Return (x, y) of the center of cell containing provided text 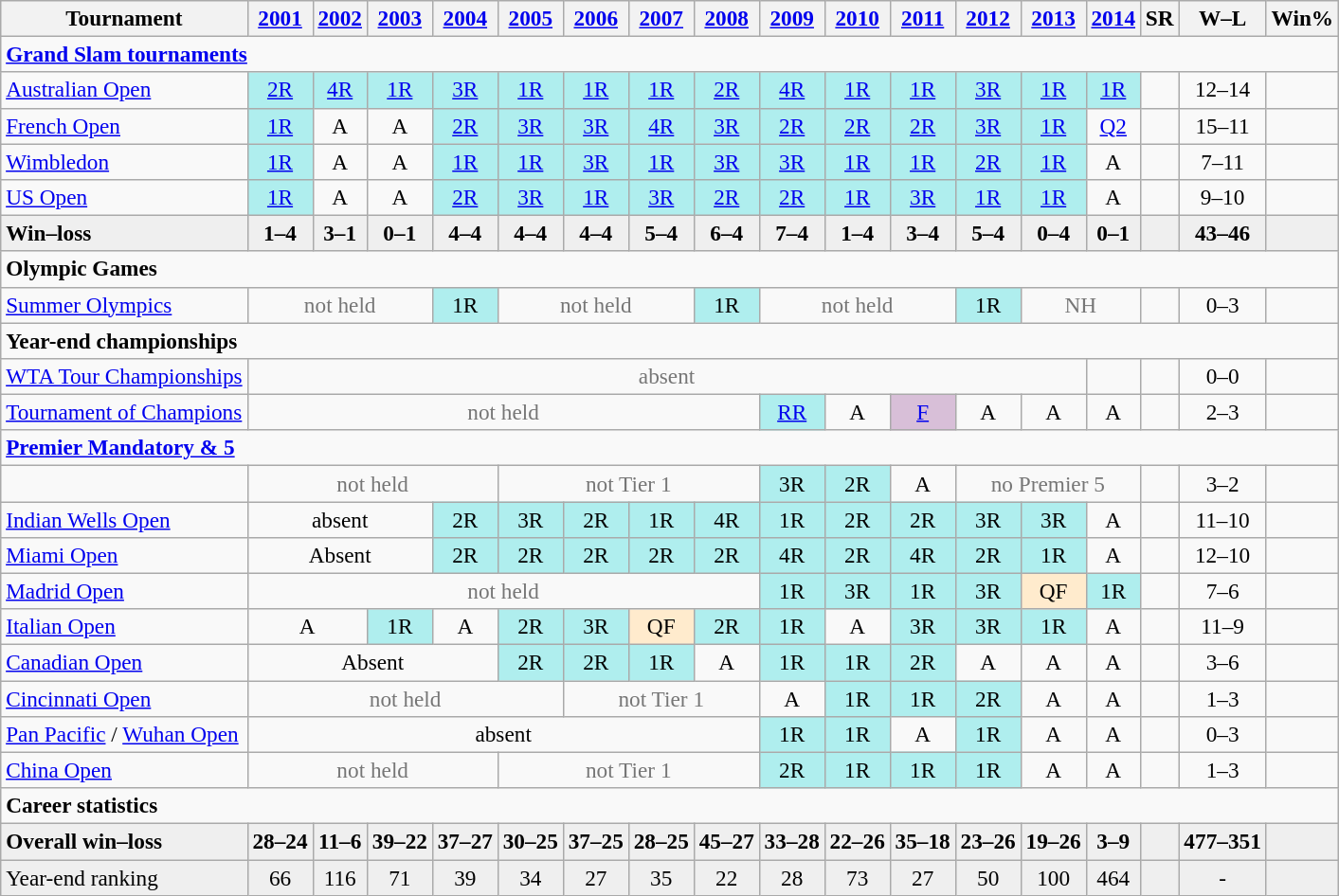
7–11 (1222, 161)
NH (1080, 305)
9–10 (1222, 197)
39 (464, 877)
37–27 (464, 841)
Pan Pacific / Wuhan Open (124, 734)
2003 (400, 18)
2014 (1113, 18)
34 (531, 877)
2012 (987, 18)
35 (661, 877)
12–14 (1222, 90)
22 (726, 877)
W–L (1222, 18)
2011 (923, 18)
Wimbledon (124, 161)
19–26 (1054, 841)
Premier Mandatory & 5 (670, 448)
28–25 (661, 841)
39–22 (400, 841)
2008 (726, 18)
45–27 (726, 841)
12–10 (1222, 555)
66 (280, 877)
0–0 (1222, 376)
Tournament of Champions (124, 412)
Overall win–loss (124, 841)
3–9 (1113, 841)
SR (1160, 18)
2010 (857, 18)
28 (792, 877)
2004 (464, 18)
RR (792, 412)
2002 (339, 18)
US Open (124, 197)
22–26 (857, 841)
15–11 (1222, 126)
35–18 (923, 841)
28–24 (280, 841)
China Open (124, 770)
2–3 (1222, 412)
Career statistics (670, 805)
2001 (280, 18)
6–4 (726, 233)
3–1 (339, 233)
no Premier 5 (1048, 483)
477–351 (1222, 841)
Win–loss (124, 233)
73 (857, 877)
Q2 (1113, 126)
WTA Tour Championships (124, 376)
11–6 (339, 841)
7–6 (1222, 591)
464 (1113, 877)
Year-end ranking (124, 877)
11–10 (1222, 519)
Olympic Games (670, 269)
Cincinnati Open (124, 698)
- (1222, 877)
Madrid Open (124, 591)
3–4 (923, 233)
2006 (595, 18)
Summer Olympics (124, 305)
Canadian Open (124, 662)
37–25 (595, 841)
Grand Slam tournaments (670, 54)
23–26 (987, 841)
Win% (1302, 18)
2009 (792, 18)
Year-end championships (670, 340)
7–4 (792, 233)
Indian Wells Open (124, 519)
116 (339, 877)
Tournament (124, 18)
3–2 (1222, 483)
50 (987, 877)
71 (400, 877)
33–28 (792, 841)
43–46 (1222, 233)
Miami Open (124, 555)
Italian Open (124, 627)
2013 (1054, 18)
Australian Open (124, 90)
F (923, 412)
11–9 (1222, 627)
French Open (124, 126)
30–25 (531, 841)
100 (1054, 877)
3–6 (1222, 662)
2005 (531, 18)
2007 (661, 18)
0–4 (1054, 233)
